Detect which cell encompasses the target text, then output its [x, y] center coordinate. 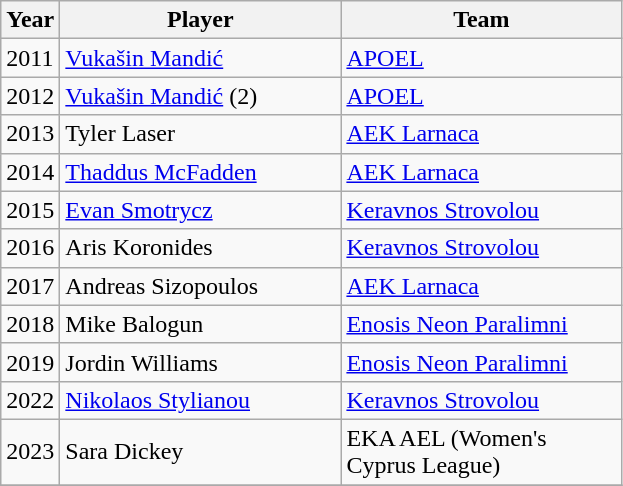
2014 [30, 172]
2023 [30, 452]
Team [482, 20]
2012 [30, 96]
2017 [30, 286]
2011 [30, 58]
Jordin Williams [200, 362]
2018 [30, 324]
Andreas Sizopoulos [200, 286]
EKA AEL (Women's Cyprus League) [482, 452]
Year [30, 20]
2022 [30, 400]
Aris Koronides [200, 248]
2015 [30, 210]
Mike Balogun [200, 324]
Thaddus McFadden [200, 172]
2013 [30, 134]
2016 [30, 248]
2019 [30, 362]
Evan Smotrycz [200, 210]
Player [200, 20]
Sara Dickey [200, 452]
Nikolaos Stylianou [200, 400]
Tyler Laser [200, 134]
Vukašin Mandić (2) [200, 96]
Vukašin Mandić [200, 58]
